Scan for the cell matching the given text and deliver its [x, y] coordinate at center. 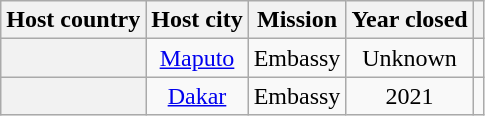
2021 [410, 96]
Maputo [197, 58]
Mission [297, 20]
Host city [197, 20]
Unknown [410, 58]
Year closed [410, 20]
Host country [74, 20]
Dakar [197, 96]
